Return (x, y) of the center of cell containing provided text 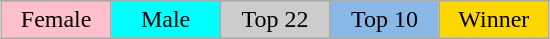
Top 22 (274, 20)
Female (56, 20)
Top 10 (384, 20)
Winner (494, 20)
Male (166, 20)
